Capture the cell that displays the provided text and extract its [x, y] central coordinate. 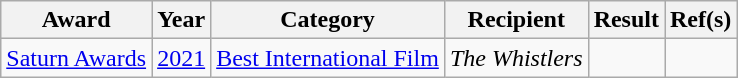
Ref(s) [700, 20]
Best International Film [328, 58]
The Whistlers [516, 58]
Recipient [516, 20]
Category [328, 20]
Result [626, 20]
Award [76, 20]
Year [182, 20]
Saturn Awards [76, 58]
2021 [182, 58]
